Search for the cell housing the specified text and yield its [x, y] center coordinate. 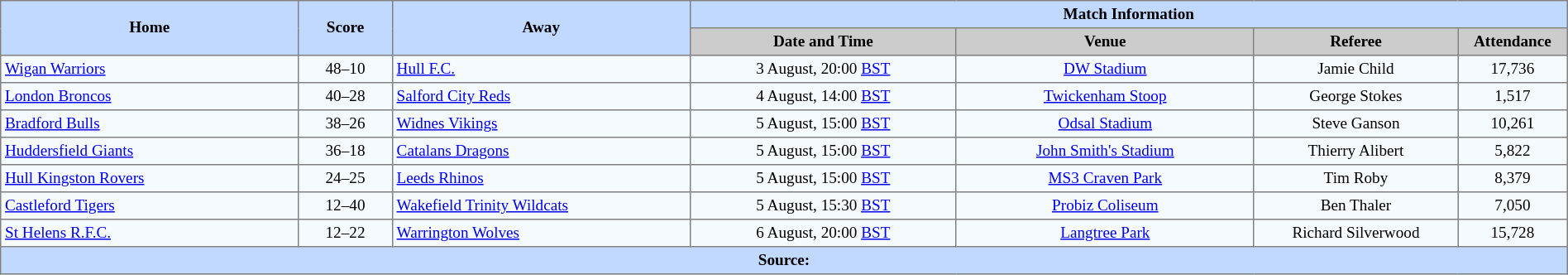
3 August, 20:00 BST [823, 70]
DW Stadium [1105, 70]
Leeds Rhinos [541, 179]
Jamie Child [1355, 70]
12–40 [346, 205]
Salford City Reds [541, 96]
7,050 [1513, 205]
Richard Silverwood [1355, 234]
Thierry Alibert [1355, 151]
Score [346, 28]
Odsal Stadium [1105, 124]
Source: [784, 260]
Twickenham Stoop [1105, 96]
36–18 [346, 151]
15,728 [1513, 234]
Match Information [1128, 15]
10,261 [1513, 124]
8,379 [1513, 179]
Probiz Coliseum [1105, 205]
Hull Kingston Rovers [150, 179]
Date and Time [823, 41]
4 August, 14:00 BST [823, 96]
Wakefield Trinity Wildcats [541, 205]
Tim Roby [1355, 179]
George Stokes [1355, 96]
Ben Thaler [1355, 205]
Wigan Warriors [150, 70]
Venue [1105, 41]
38–26 [346, 124]
Widnes Vikings [541, 124]
Warrington Wolves [541, 234]
Huddersfield Giants [150, 151]
Catalans Dragons [541, 151]
12–22 [346, 234]
Away [541, 28]
1,517 [1513, 96]
Hull F.C. [541, 70]
6 August, 20:00 BST [823, 234]
Referee [1355, 41]
40–28 [346, 96]
24–25 [346, 179]
Langtree Park [1105, 234]
5,822 [1513, 151]
Castleford Tigers [150, 205]
Bradford Bulls [150, 124]
Home [150, 28]
St Helens R.F.C. [150, 234]
17,736 [1513, 70]
London Broncos [150, 96]
Attendance [1513, 41]
48–10 [346, 70]
MS3 Craven Park [1105, 179]
John Smith's Stadium [1105, 151]
5 August, 15:30 BST [823, 205]
Steve Ganson [1355, 124]
